Locate the cell with the specified text and output its [x, y] center coordinate. 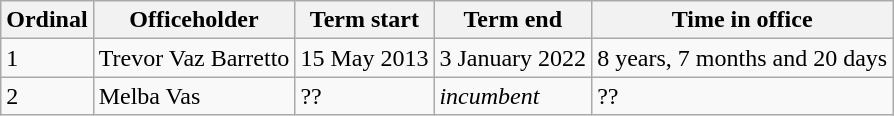
3 January 2022 [513, 58]
Term end [513, 20]
Melba Vas [194, 96]
15 May 2013 [364, 58]
2 [47, 96]
Time in office [742, 20]
Officeholder [194, 20]
Term start [364, 20]
Ordinal [47, 20]
Trevor Vaz Barretto [194, 58]
8 years, 7 months and 20 days [742, 58]
incumbent [513, 96]
1 [47, 58]
